Capture the cell that displays the provided text and extract its (X, Y) central coordinate. 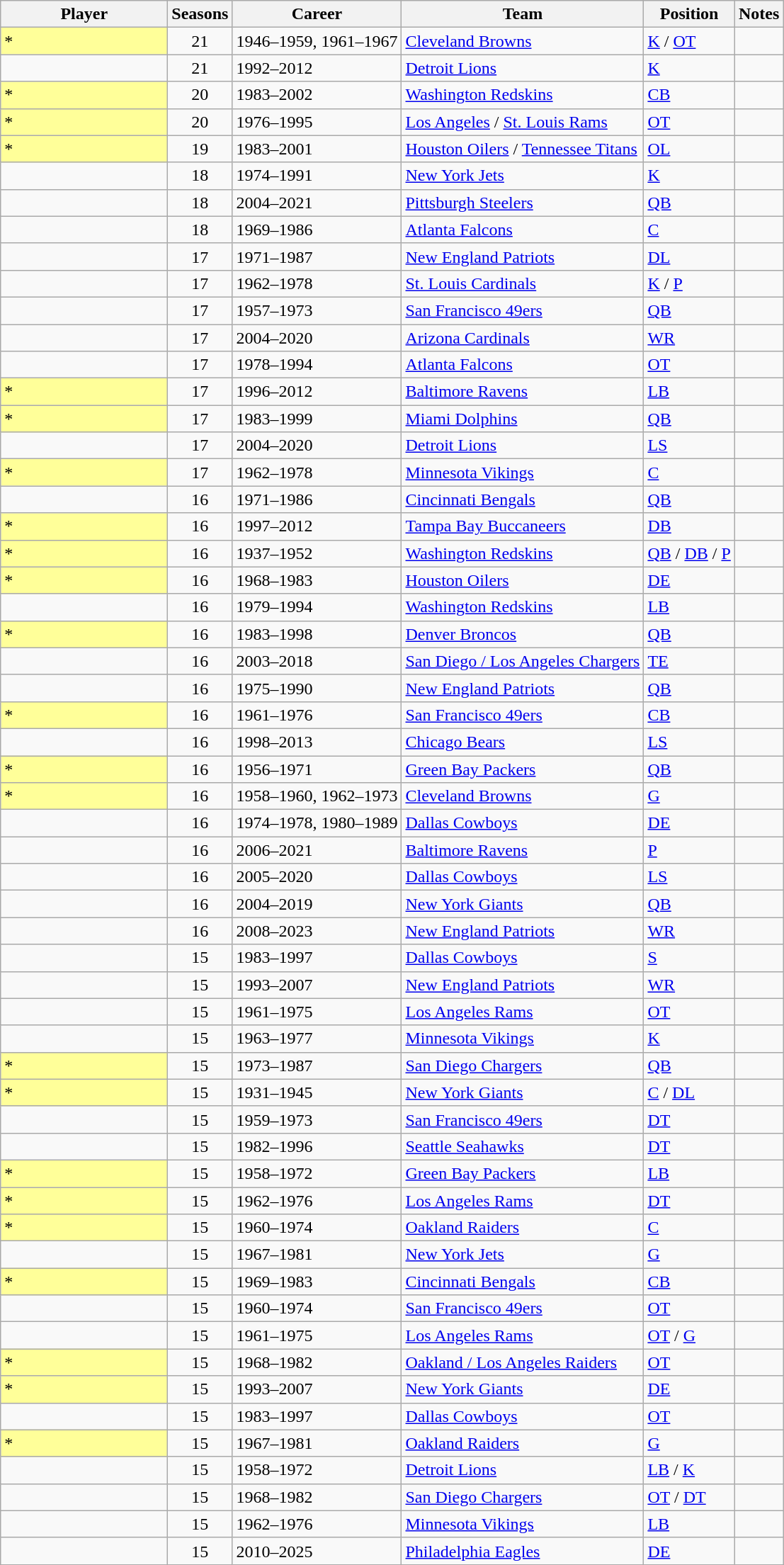
1974–1991 (317, 176)
2008–2023 (317, 931)
1959–1973 (317, 1119)
Position (689, 14)
Seasons (200, 14)
1956–1971 (317, 769)
Houston Oilers (523, 580)
Tampa Bay Buccaneers (523, 526)
2004–2021 (317, 203)
1974–1978, 1980–1989 (317, 823)
DB (689, 526)
Career (317, 14)
2004–2019 (317, 904)
2006–2021 (317, 850)
1982–1996 (317, 1146)
K / OT (689, 41)
1998–2013 (317, 742)
Houston Oilers / Tennessee Titans (523, 149)
San Diego / Los Angeles Chargers (523, 661)
1958–1960, 1962–1973 (317, 796)
1983–1999 (317, 419)
TE (689, 661)
Chicago Bears (523, 742)
1975–1990 (317, 688)
Player (84, 14)
1973–1987 (317, 1066)
Oakland / Los Angeles Raiders (523, 1362)
Team (523, 14)
1983–2001 (317, 149)
1969–1986 (317, 230)
Los Angeles / St. Louis Rams (523, 122)
DL (689, 256)
1997–2012 (317, 526)
Notes (759, 14)
QB / DB / P (689, 553)
2003–2018 (317, 661)
2005–2020 (317, 877)
St. Louis Cardinals (523, 283)
Pittsburgh Steelers (523, 203)
1976–1995 (317, 122)
1963–1977 (317, 1039)
P (689, 850)
S (689, 958)
1983–1998 (317, 634)
Philadelphia Eagles (523, 1551)
1969–1983 (317, 1282)
1968–1983 (317, 580)
1979–1994 (317, 607)
1971–1987 (317, 256)
C / DL (689, 1092)
OT / DT (689, 1497)
Arizona Cardinals (523, 338)
Miami Dolphins (523, 419)
OT / G (689, 1335)
1983–2002 (317, 95)
Denver Broncos (523, 634)
1946–1959, 1961–1967 (317, 41)
OL (689, 149)
1931–1945 (317, 1092)
1957–1973 (317, 310)
2010–2025 (317, 1551)
1961–1976 (317, 715)
1978–1994 (317, 365)
1996–2012 (317, 392)
K / P (689, 283)
Seattle Seahawks (523, 1146)
1937–1952 (317, 553)
19 (200, 149)
1971–1986 (317, 499)
LB / K (689, 1470)
1992–2012 (317, 68)
